Output the (x, y) coordinate of the center of the cell containing the given text.  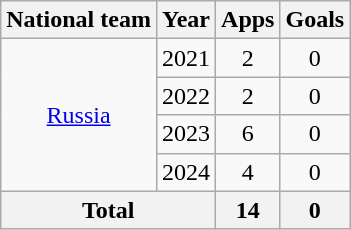
National team (79, 20)
6 (248, 134)
Russia (79, 115)
14 (248, 210)
2024 (186, 172)
2021 (186, 58)
2023 (186, 134)
Apps (248, 20)
Goals (315, 20)
Total (108, 210)
2022 (186, 96)
Year (186, 20)
4 (248, 172)
